For the text-containing cell, return its midpoint in (x, y) coordinate format. 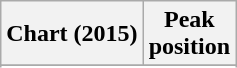
Chart (2015) (72, 34)
Peakposition (189, 34)
